Scan for the cell matching the given text and deliver its [x, y] coordinate at center. 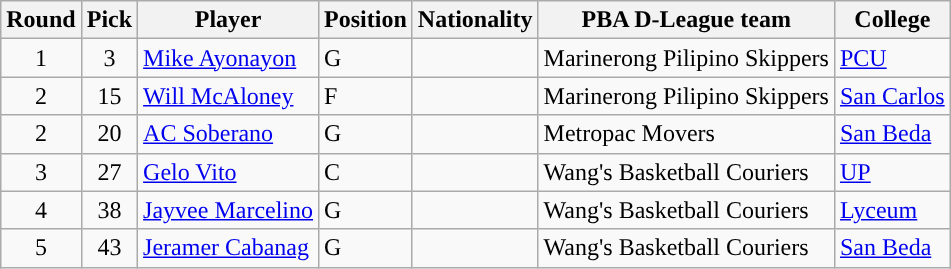
Mike Ayonayon [228, 58]
15 [109, 96]
Jayvee Marcelino [228, 210]
F [366, 96]
Lyceum [892, 210]
Metropac Movers [686, 134]
1 [41, 58]
AC Soberano [228, 134]
4 [41, 210]
27 [109, 172]
UP [892, 172]
5 [41, 248]
38 [109, 210]
Position [366, 20]
PCU [892, 58]
PBA D-League team [686, 20]
Player [228, 20]
20 [109, 134]
Jeramer Cabanag [228, 248]
C [366, 172]
Will McAloney [228, 96]
Nationality [475, 20]
Round [41, 20]
43 [109, 248]
Gelo Vito [228, 172]
San Carlos [892, 96]
Pick [109, 20]
College [892, 20]
